Output the [X, Y] coordinate of the center of the cell containing the given text.  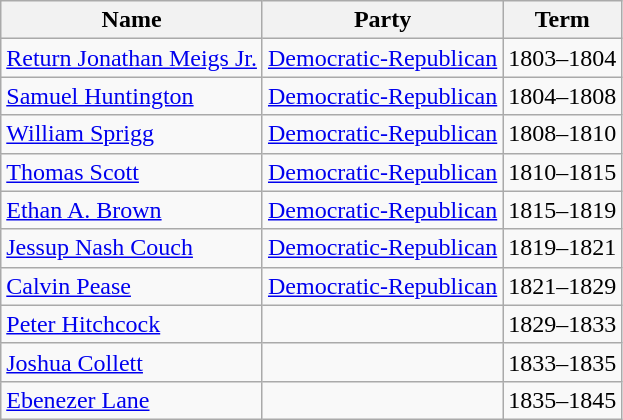
1804–1808 [562, 96]
Return Jonathan Meigs Jr. [132, 58]
Ethan A. Brown [132, 210]
Name [132, 20]
1819–1821 [562, 248]
Joshua Collett [132, 362]
Peter Hitchcock [132, 324]
Samuel Huntington [132, 96]
1821–1829 [562, 286]
Calvin Pease [132, 286]
Thomas Scott [132, 172]
1833–1835 [562, 362]
1810–1815 [562, 172]
Term [562, 20]
1815–1819 [562, 210]
William Sprigg [132, 134]
1829–1833 [562, 324]
1803–1804 [562, 58]
Party [382, 20]
Ebenezer Lane [132, 400]
1835–1845 [562, 400]
1808–1810 [562, 134]
Jessup Nash Couch [132, 248]
